Provide the (X, Y) coordinate of the cell's center where the given text is located.  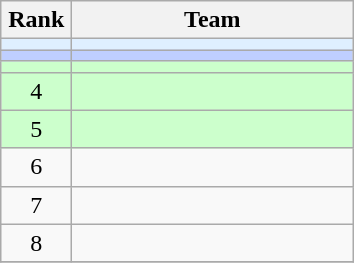
5 (36, 129)
6 (36, 167)
8 (36, 243)
7 (36, 205)
4 (36, 91)
Rank (36, 20)
Team (212, 20)
